Provide the (x, y) coordinate of the cell's center where the given text is located.  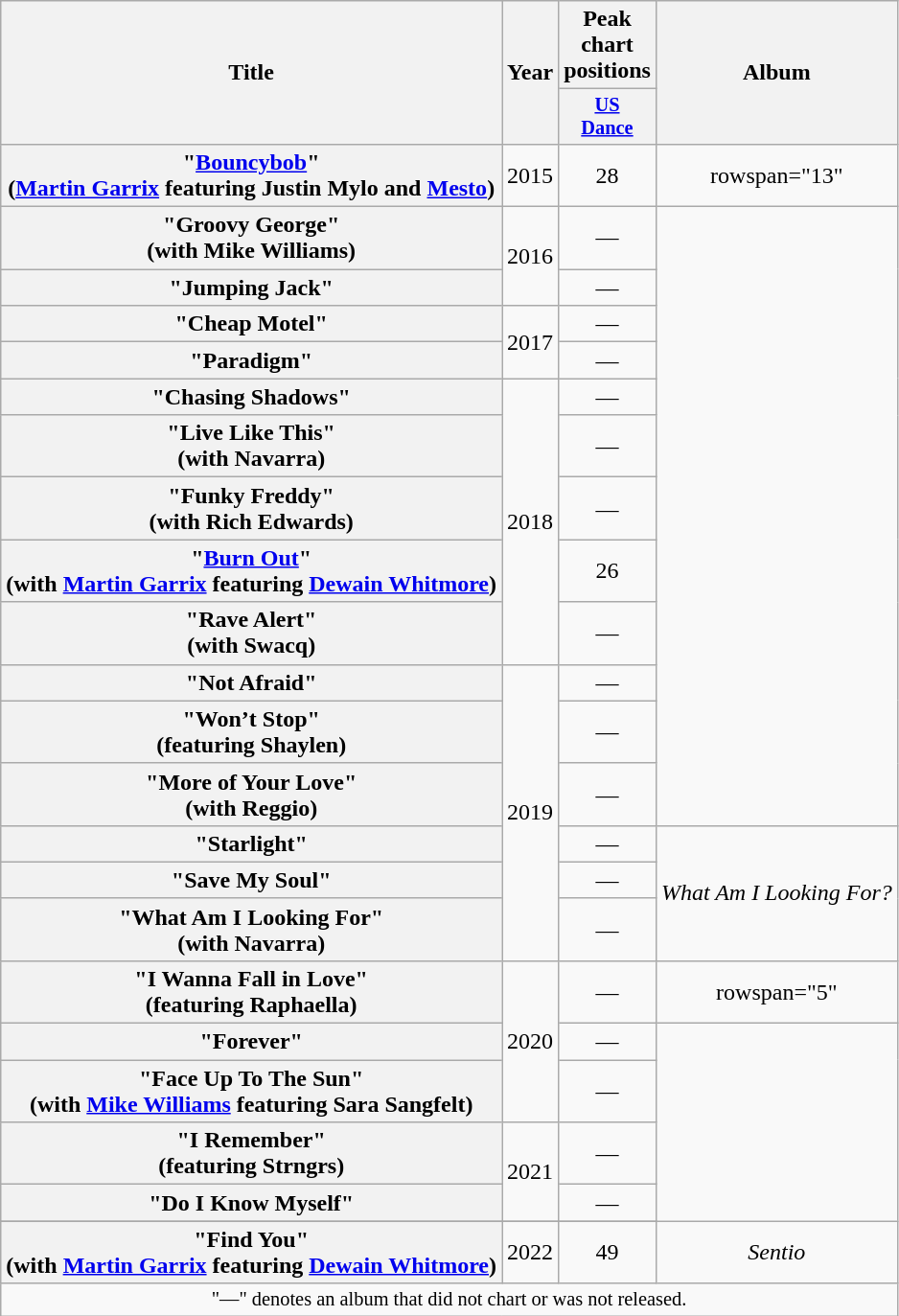
"I Wanna Fall in Love" (featuring Raphaella) (251, 991)
2017 (531, 342)
"Won’t Stop" (featuring Shaylen) (251, 732)
Sentio (776, 1252)
2022 (531, 1252)
"I Remember" (featuring Strngrs) (251, 1154)
"Groovy George"(with Mike Williams) (251, 238)
2020 (531, 1041)
2018 (531, 521)
USDance (608, 117)
What Am I Looking For? (776, 893)
rowspan="5" (776, 991)
2021 (531, 1171)
Title (251, 73)
26 (608, 571)
"Forever" (251, 1042)
"Do I Know Myself" (251, 1203)
"Rave Alert" (with Swacq) (251, 633)
49 (608, 1252)
Peak chart positions (608, 45)
Album (776, 73)
2019 (531, 813)
"Save My Soul" (251, 880)
"Burn Out"(with Martin Garrix featuring Dewain Whitmore) (251, 571)
"Live Like This"(with Navarra) (251, 447)
"Chasing Shadows" (251, 397)
"Funky Freddy" (with Rich Edwards) (251, 508)
"Find You"(with Martin Garrix featuring Dewain Whitmore) (251, 1252)
"Paradigm" (251, 360)
2016 (531, 257)
"Starlight" (251, 843)
"Not Afraid" (251, 682)
"What Am I Looking For" (with Navarra) (251, 930)
"More of Your Love" (with Reggio) (251, 794)
"Jumping Jack" (251, 288)
28 (608, 174)
Year (531, 73)
"Cheap Motel" (251, 324)
2015 (531, 174)
rowspan="13" (776, 174)
"Face Up To The Sun" (with Mike Williams featuring Sara Sangfelt) (251, 1091)
"Bouncybob"(Martin Garrix featuring Justin Mylo and Mesto) (251, 174)
"—" denotes an album that did not chart or was not released. (449, 1300)
